Detect which cell encompasses the target text, then output its [X, Y] center coordinate. 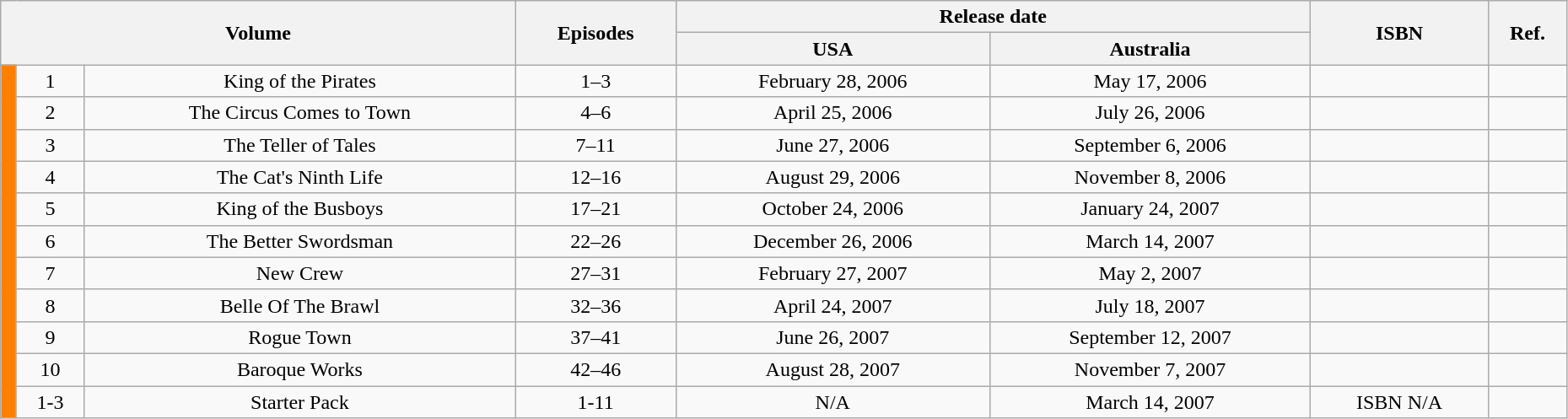
1–3 [595, 81]
1 [50, 81]
32–36 [595, 305]
9 [50, 337]
September 12, 2007 [1150, 337]
The Circus Comes to Town [300, 113]
June 27, 2006 [832, 145]
June 26, 2007 [832, 337]
February 28, 2006 [832, 81]
King of the Busboys [300, 209]
N/A [832, 402]
17–21 [595, 209]
April 25, 2006 [832, 113]
2 [50, 113]
6 [50, 241]
May 17, 2006 [1150, 81]
November 7, 2007 [1150, 369]
ISBN N/A [1398, 402]
12–16 [595, 177]
1-3 [50, 402]
7 [50, 273]
42–46 [595, 369]
November 8, 2006 [1150, 177]
7–11 [595, 145]
October 24, 2006 [832, 209]
4 [50, 177]
Baroque Works [300, 369]
Episodes [595, 33]
Rogue Town [300, 337]
September 6, 2006 [1150, 145]
July 18, 2007 [1150, 305]
5 [50, 209]
4–6 [595, 113]
The Better Swordsman [300, 241]
August 28, 2007 [832, 369]
February 27, 2007 [832, 273]
10 [50, 369]
22–26 [595, 241]
July 26, 2006 [1150, 113]
August 29, 2006 [832, 177]
April 24, 2007 [832, 305]
ISBN [1398, 33]
Australia [1150, 49]
Ref. [1528, 33]
Belle Of The Brawl [300, 305]
New Crew [300, 273]
King of the Pirates [300, 81]
27–31 [595, 273]
January 24, 2007 [1150, 209]
1-11 [595, 402]
December 26, 2006 [832, 241]
Volume [258, 33]
37–41 [595, 337]
3 [50, 145]
Release date [993, 17]
Starter Pack [300, 402]
USA [832, 49]
May 2, 2007 [1150, 273]
The Teller of Tales [300, 145]
The Cat's Ninth Life [300, 177]
8 [50, 305]
